Identify which cell holds the provided text, then report its (X, Y) central coordinate. 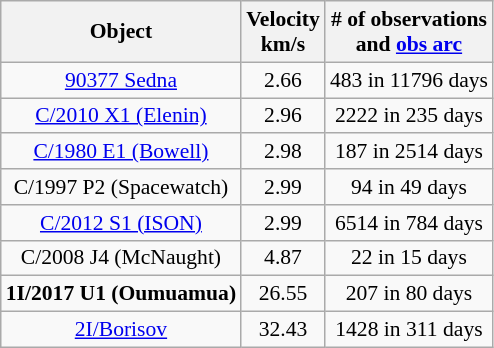
187 in 2514 days (409, 152)
C/2012 S1 (ISON) (121, 223)
483 in 11796 days (409, 80)
2222 in 235 days (409, 116)
22 in 15 days (409, 258)
2.66 (283, 80)
C/2008 J4 (McNaught) (121, 258)
C/1997 P2 (Spacewatch) (121, 187)
6514 in 784 days (409, 223)
C/2010 X1 (Elenin) (121, 116)
4.87 (283, 258)
Object (121, 32)
Velocitykm/s (283, 32)
26.55 (283, 294)
2.98 (283, 152)
1I/2017 U1 (Oumuamua) (121, 294)
2I/Borisov (121, 330)
1428 in 311 days (409, 330)
# of observations and obs arc (409, 32)
2.96 (283, 116)
32.43 (283, 330)
C/1980 E1 (Bowell) (121, 152)
90377 Sedna (121, 80)
94 in 49 days (409, 187)
207 in 80 days (409, 294)
